Return (X, Y) of the center of cell containing provided text 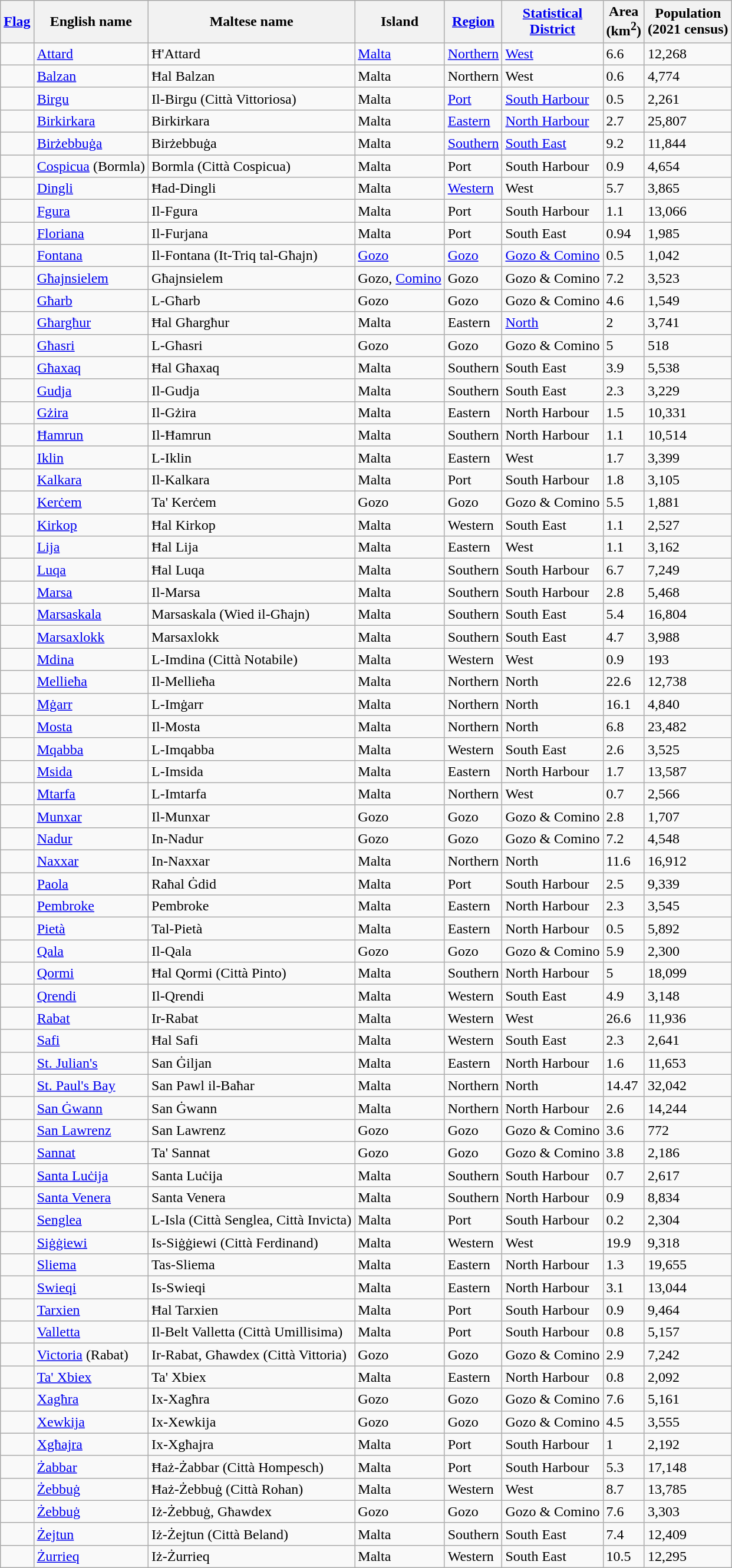
Marsaskala (Wied il-Għajn) (252, 615)
Luqa (91, 570)
Ħal Għaxaq (252, 368)
Raħal Ġdid (252, 884)
Population(2021 census) (688, 22)
Gżira (91, 412)
Tarxien (91, 1310)
18,099 (688, 973)
Is-Swieqi (252, 1288)
Tas-Sliema (252, 1265)
12,268 (688, 54)
Il-Kalkara (252, 480)
Ħal Balzan (252, 76)
Ħal Lija (252, 547)
Il-Fontana (It-Triq tal-Għajn) (252, 256)
Victoria (Rabat) (91, 1355)
0.94 (624, 233)
1,881 (688, 503)
Il-Birgu (Città Vittoriosa) (252, 98)
St. Julian's (91, 1063)
Swieqi (91, 1288)
1.3 (624, 1265)
Ħaż-Żabbar (Città Hompesch) (252, 1467)
Il-Ħamrun (252, 435)
Mdina (91, 659)
Flag (17, 22)
9.2 (624, 144)
L-Għasri (252, 345)
Lija (91, 547)
Żurrieq (91, 1556)
25,807 (688, 121)
1.5 (624, 412)
Cospicua (Bormla) (91, 166)
Senglea (91, 1220)
7,242 (688, 1355)
8,834 (688, 1197)
Is-Siġġiewi (Città Ferdinand) (252, 1243)
Mellieħa (91, 682)
Fgura (91, 211)
Ħad-Dingli (252, 189)
Il-Mellieħa (252, 682)
Area(km2) (624, 22)
32,042 (688, 1085)
Il-Gżira (252, 412)
In-Naxxar (252, 861)
Rabat (91, 1018)
Ħal Qormi (Città Pinto) (252, 973)
St. Paul's Bay (91, 1085)
Iż-Żejtun (Città Beland) (252, 1534)
Gozo, Comino (400, 278)
10,514 (688, 435)
12,738 (688, 682)
9,464 (688, 1310)
193 (688, 659)
22.6 (624, 682)
10,331 (688, 412)
12,295 (688, 1556)
Iklin (91, 457)
3,525 (688, 749)
4.9 (624, 996)
1,985 (688, 233)
Ix-Xewkija (252, 1422)
3,545 (688, 906)
2,566 (688, 794)
Marsaskala (91, 615)
19.9 (624, 1243)
5.4 (624, 615)
StatisticalDistrict (553, 22)
2 (624, 323)
1 (624, 1444)
In-Nadur (252, 839)
Birgu (91, 98)
9,339 (688, 884)
Nadur (91, 839)
2,092 (688, 1377)
16,912 (688, 861)
Il-Gudja (252, 390)
3.1 (624, 1288)
0.2 (624, 1220)
L-Iklin (252, 457)
3,399 (688, 457)
English name (91, 22)
14,244 (688, 1108)
Fontana (91, 256)
2,186 (688, 1153)
Siġġiewi (91, 1243)
13,044 (688, 1288)
2.5 (624, 884)
Għargħur (91, 323)
L-Imqabba (252, 749)
17,148 (688, 1467)
2.7 (624, 121)
Mqabba (91, 749)
Munxar (91, 816)
Il-Qala (252, 951)
Balzan (91, 76)
Safi (91, 1041)
5,892 (688, 929)
5,468 (688, 592)
Għasri (91, 345)
Il-Marsa (252, 592)
Ħal Safi (252, 1041)
4,548 (688, 839)
Mtarfa (91, 794)
1,549 (688, 301)
L-Imdina (Città Notabile) (252, 659)
9,318 (688, 1243)
11,844 (688, 144)
11.6 (624, 861)
L-Imġarr (252, 704)
5.7 (624, 189)
3.8 (624, 1153)
Il-Mosta (252, 727)
16,804 (688, 615)
4.5 (624, 1422)
Sannat (91, 1153)
Gudja (91, 390)
3,229 (688, 390)
0.6 (624, 76)
Kirkop (91, 525)
Ta' Sannat (252, 1153)
Għaxaq (91, 368)
Il-Furjana (252, 233)
Naxxar (91, 861)
Il-Fgura (252, 211)
Ħaż-Żebbuġ (Città Rohan) (252, 1489)
Iż-Żurrieq (252, 1556)
Mġarr (91, 704)
Ħal Luqa (252, 570)
Ħ'Attard (252, 54)
3,523 (688, 278)
2,527 (688, 525)
Ir-Rabat (252, 1018)
Valletta (91, 1332)
3,105 (688, 480)
3,162 (688, 547)
2,261 (688, 98)
Ħal Tarxien (252, 1310)
Għarb (91, 301)
Xagħra (91, 1399)
2,641 (688, 1041)
3,988 (688, 637)
Il-Belt Valletta (Città Umillisima) (252, 1332)
19,655 (688, 1265)
5,161 (688, 1399)
Żabbar (91, 1467)
Ta' Kerċem (252, 503)
2,192 (688, 1444)
Qala (91, 951)
6.7 (624, 570)
16.1 (624, 704)
Dingli (91, 189)
Tal-Pietà (252, 929)
11,653 (688, 1063)
5.9 (624, 951)
518 (688, 345)
Floriana (91, 233)
Kerċem (91, 503)
4,654 (688, 166)
San Pawl il-Baħar (252, 1085)
5.5 (624, 503)
Il-Munxar (252, 816)
Pietà (91, 929)
3,865 (688, 189)
7.4 (624, 1534)
5,538 (688, 368)
1,707 (688, 816)
L-Imtarfa (252, 794)
Region (473, 22)
Qormi (91, 973)
Ix-Xgħajra (252, 1444)
Kalkara (91, 480)
5.3 (624, 1467)
12,409 (688, 1534)
4,840 (688, 704)
Iż-Żebbuġ, Għawdex (252, 1511)
Mosta (91, 727)
Xewkija (91, 1422)
2,300 (688, 951)
Ħamrun (91, 435)
Żejtun (91, 1534)
13,785 (688, 1489)
Maltese name (252, 22)
6.8 (624, 727)
L-Isla (Città Senglea, Città Invicta) (252, 1220)
1.6 (624, 1063)
7,249 (688, 570)
4.6 (624, 301)
San Ġiljan (252, 1063)
23,482 (688, 727)
Attard (91, 54)
1,042 (688, 256)
2,304 (688, 1220)
2,617 (688, 1175)
Ħal Għargħur (252, 323)
6.6 (624, 54)
Ħal Kirkop (252, 525)
Sliema (91, 1265)
13,587 (688, 771)
3,741 (688, 323)
L-Għarb (252, 301)
14.47 (624, 1085)
13,066 (688, 211)
3,555 (688, 1422)
2.9 (624, 1355)
Marsa (91, 592)
26.6 (624, 1018)
Ir-Rabat, Għawdex (Città Vittoria) (252, 1355)
3.6 (624, 1130)
8.7 (624, 1489)
3,148 (688, 996)
Paola (91, 884)
4,774 (688, 76)
772 (688, 1130)
1.8 (624, 480)
5,157 (688, 1332)
3,303 (688, 1511)
Island (400, 22)
Msida (91, 771)
11,936 (688, 1018)
3.9 (624, 368)
Bormla (Città Cospicua) (252, 166)
10.5 (624, 1556)
Il-Qrendi (252, 996)
L-Imsida (252, 771)
Qrendi (91, 996)
Xgħajra (91, 1444)
4.7 (624, 637)
Ix-Xagħra (252, 1399)
